Find where the given text appears and provide that cell's center as [X, Y] coordinate. 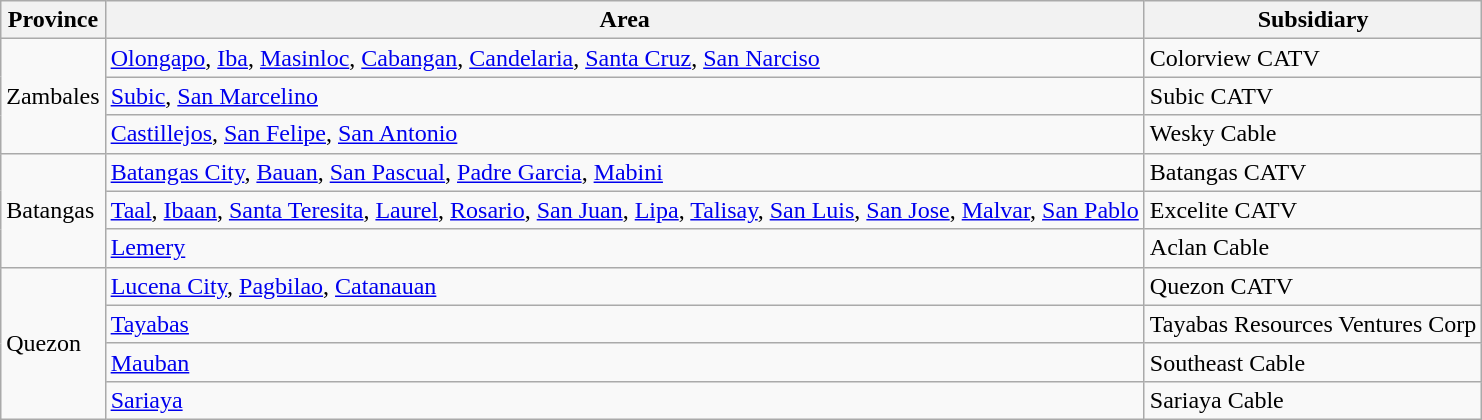
Batangas City, Bauan, San Pascual, Padre Garcia, Mabini [624, 172]
Area [624, 20]
Batangas CATV [1313, 172]
Castillejos, San Felipe, San Antonio [624, 134]
Quezon [53, 343]
Olongapo, Iba, Masinloc, Cabangan, Candelaria, Santa Cruz, San Narciso [624, 58]
Quezon CATV [1313, 286]
Zambales [53, 96]
Tayabas Resources Ventures Corp [1313, 324]
Colorview CATV [1313, 58]
Tayabas [624, 324]
Lemery [624, 248]
Excelite CATV [1313, 210]
Subic, San Marcelino [624, 96]
Aclan Cable [1313, 248]
Sariaya Cable [1313, 400]
Subsidiary [1313, 20]
Mauban [624, 362]
Lucena City, Pagbilao, Catanauan [624, 286]
Batangas [53, 210]
Wesky Cable [1313, 134]
Province [53, 20]
Subic CATV [1313, 96]
Taal, Ibaan, Santa Teresita, Laurel, Rosario, San Juan, Lipa, Talisay, San Luis, San Jose, Malvar, San Pablo [624, 210]
Sariaya [624, 400]
Southeast Cable [1313, 362]
